Search for the cell housing the specified text and yield its (X, Y) center coordinate. 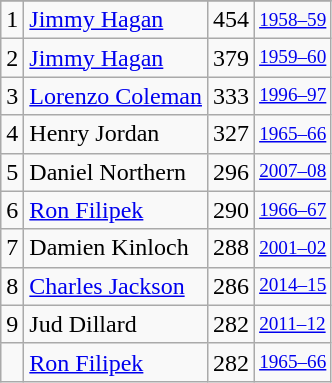
7 (12, 248)
1958–59 (293, 20)
2 (12, 58)
Damien Kinloch (116, 248)
2014–15 (293, 286)
Charles Jackson (116, 286)
5 (12, 172)
Daniel Northern (116, 172)
1 (12, 20)
9 (12, 324)
3 (12, 96)
1966–67 (293, 210)
2001–02 (293, 248)
6 (12, 210)
1959–60 (293, 58)
Lorenzo Coleman (116, 96)
288 (230, 248)
379 (230, 58)
Henry Jordan (116, 134)
290 (230, 210)
2007–08 (293, 172)
4 (12, 134)
Jud Dillard (116, 324)
296 (230, 172)
286 (230, 286)
333 (230, 96)
2011–12 (293, 324)
454 (230, 20)
1996–97 (293, 96)
8 (12, 286)
327 (230, 134)
